Locate the cell with the specified text and output its [X, Y] center coordinate. 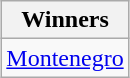
Montenegro [65, 58]
Winners [65, 20]
